Find where the given text appears and provide that cell's center as (x, y) coordinate. 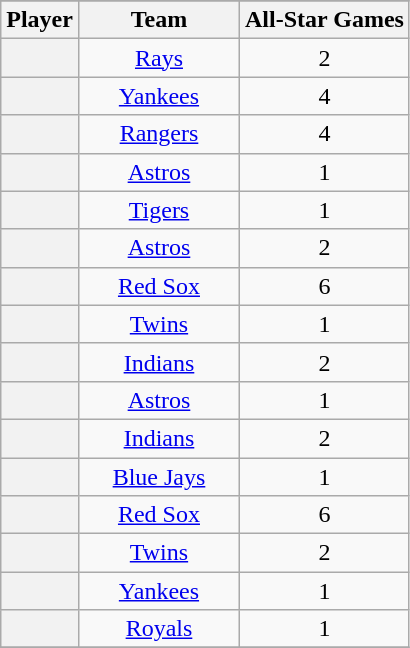
All-Star Games (325, 20)
Rangers (158, 134)
Rays (158, 58)
Team (158, 20)
Tigers (158, 210)
Royals (158, 629)
Blue Jays (158, 477)
Player (40, 20)
